Detect which cell encompasses the target text, then output its (x, y) center coordinate. 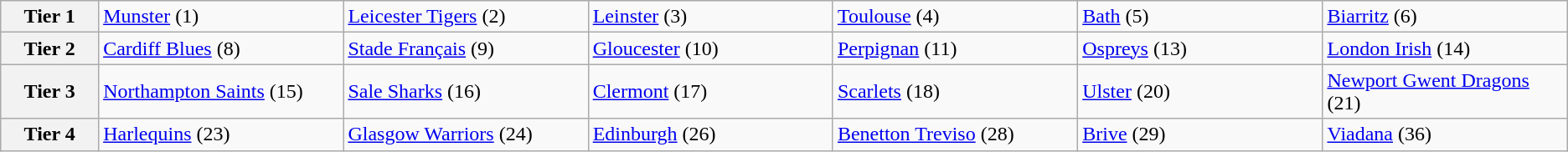
Harlequins (23) (221, 134)
Ospreys (13) (1200, 48)
Ulster (20) (1200, 92)
Munster (1) (221, 17)
Viadana (36) (1445, 134)
Leicester Tigers (2) (466, 17)
Newport Gwent Dragons (21) (1445, 92)
Tier 2 (50, 48)
Biarritz (6) (1445, 17)
London Irish (14) (1445, 48)
Tier 3 (50, 92)
Northampton Saints (15) (221, 92)
Glasgow Warriors (24) (466, 134)
Leinster (3) (710, 17)
Brive (29) (1200, 134)
Benetton Treviso (28) (955, 134)
Toulouse (4) (955, 17)
Gloucester (10) (710, 48)
Cardiff Blues (8) (221, 48)
Tier 1 (50, 17)
Perpignan (11) (955, 48)
Stade Français (9) (466, 48)
Edinburgh (26) (710, 134)
Scarlets (18) (955, 92)
Clermont (17) (710, 92)
Bath (5) (1200, 17)
Sale Sharks (16) (466, 92)
Tier 4 (50, 134)
